Output the [x, y] coordinate of the center of the cell containing the given text.  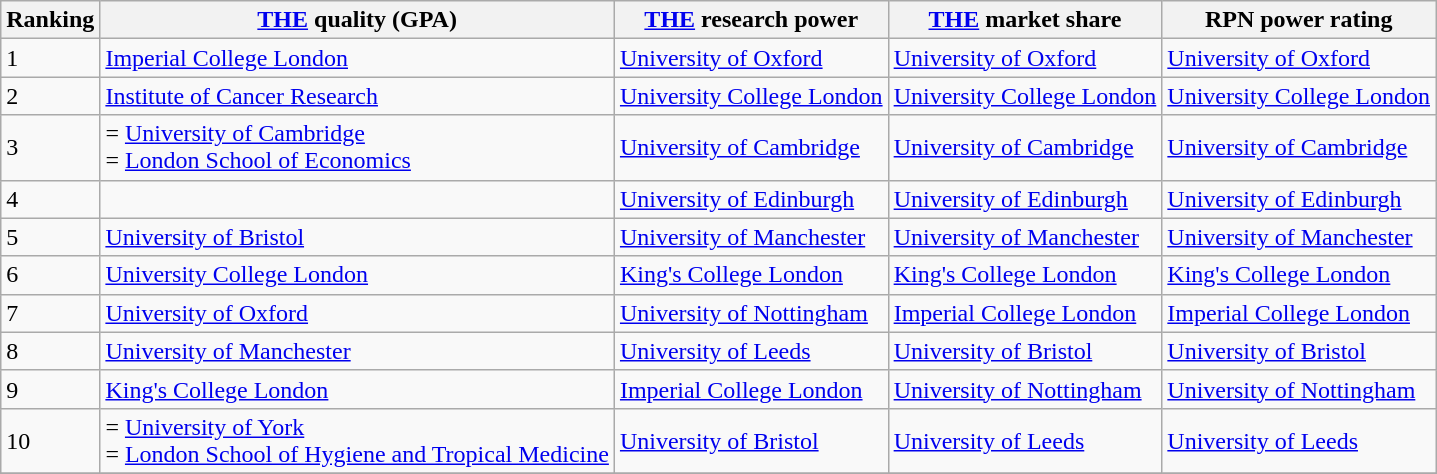
THE research power [751, 20]
9 [50, 389]
4 [50, 199]
2 [50, 96]
THE market share [1025, 20]
8 [50, 351]
7 [50, 313]
6 [50, 275]
3 [50, 148]
= University of Cambridge = London School of Economics [358, 148]
THE quality (GPA) [358, 20]
1 [50, 58]
Ranking [50, 20]
5 [50, 237]
Institute of Cancer Research [358, 96]
RPN power rating [1299, 20]
10 [50, 440]
= University of York = London School of Hygiene and Tropical Medicine [358, 440]
